Identify which cell holds the provided text, then report its (X, Y) central coordinate. 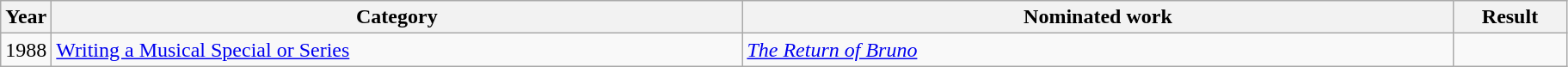
Writing a Musical Special or Series (397, 50)
Result (1510, 17)
The Return of Bruno (1098, 50)
Year (26, 17)
Nominated work (1098, 17)
Category (397, 17)
1988 (26, 50)
